Pinpoint the cell where the given text exists, returning its (X, Y) midpoint coordinate. 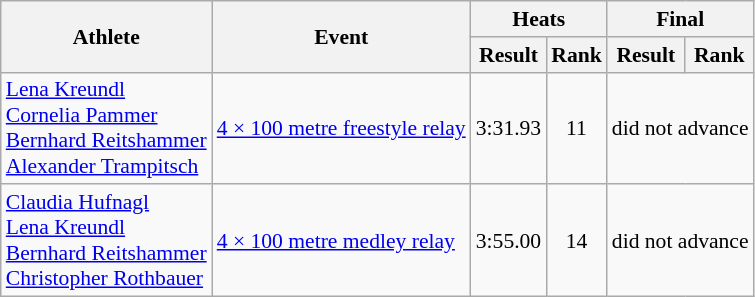
14 (576, 241)
Lena KreundlCornelia PammerBernhard ReitshammerAlexander Trampitsch (106, 128)
11 (576, 128)
Event (342, 36)
3:31.93 (508, 128)
Final (680, 19)
Athlete (106, 36)
4 × 100 metre medley relay (342, 241)
Claudia HufnaglLena KreundlBernhard ReitshammerChristopher Rothbauer (106, 241)
3:55.00 (508, 241)
4 × 100 metre freestyle relay (342, 128)
Heats (539, 19)
